Return (x, y) of the center of cell containing provided text 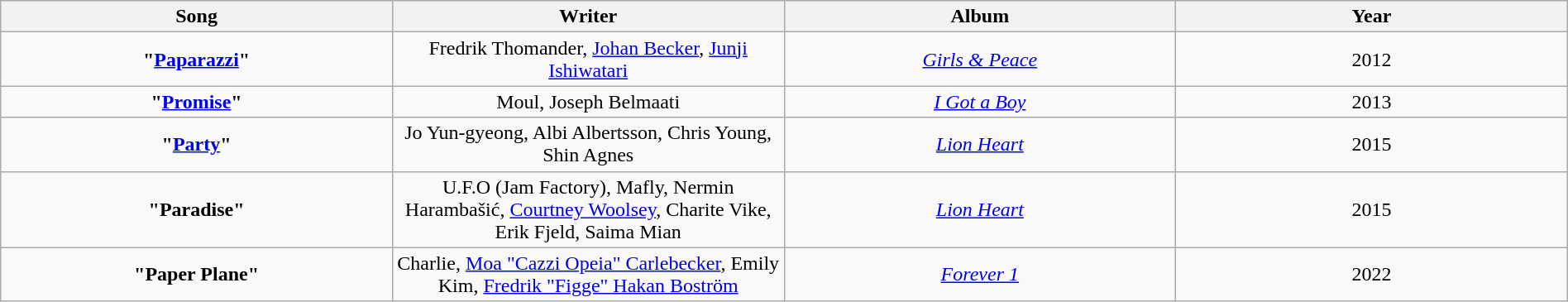
U.F.O (Jam Factory), Mafly, Nermin Harambašić, Courtney Woolsey, Charite Vike, Erik Fjeld, Saima Mian (588, 209)
Jo Yun-gyeong, Albi Albertsson, Chris Young, Shin Agnes (588, 144)
"Paper Plane" (197, 275)
"Paradise" (197, 209)
Fredrik Thomander, Johan Becker, Junji Ishiwatari (588, 60)
Girls & Peace (980, 60)
I Got a Boy (980, 102)
Forever 1 (980, 275)
"Party" (197, 144)
"Promise" (197, 102)
Song (197, 17)
Year (1372, 17)
2012 (1372, 60)
Writer (588, 17)
2013 (1372, 102)
2022 (1372, 275)
Charlie, Moa "Cazzi Opeia" Carlebecker, Emily Kim, Fredrik "Figge" Hakan Boström (588, 275)
"Paparazzi" (197, 60)
Moul, Joseph Belmaati (588, 102)
Album (980, 17)
